Return the [X, Y] coordinate for the center point of the cell that contains the specified text.  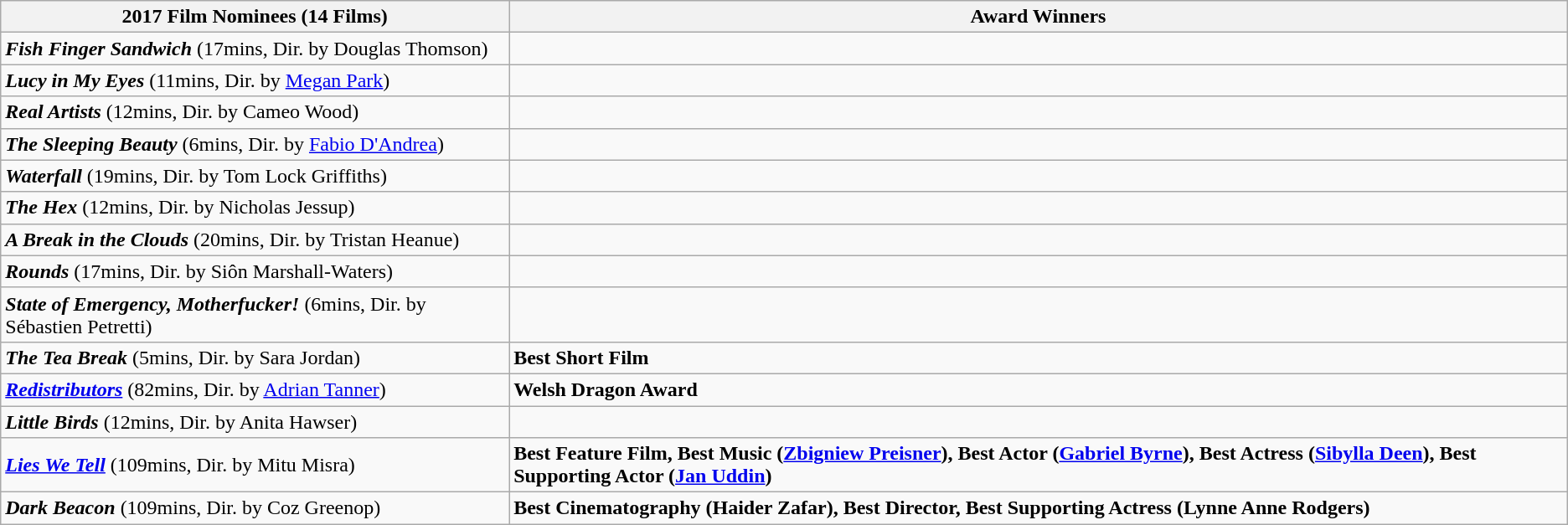
A Break in the Clouds (20mins, Dir. by Tristan Heanue) [255, 239]
The Hex (12mins, Dir. by Nicholas Jessup) [255, 208]
Best Short Film [1039, 358]
Lucy in My Eyes (11mins, Dir. by Megan Park) [255, 80]
The Sleeping Beauty (6mins, Dir. by Fabio D'Andrea) [255, 144]
Rounds (17mins, Dir. by Siôn Marshall-Waters) [255, 271]
Welsh Dragon Award [1039, 389]
Award Winners [1039, 17]
Best Feature Film, Best Music (Zbigniew Preisner), Best Actor (Gabriel Byrne), Best Actress (Sibylla Deen), Best Supporting Actor (Jan Uddin) [1039, 466]
Redistributors (82mins, Dir. by Adrian Tanner) [255, 389]
The Tea Break (5mins, Dir. by Sara Jordan) [255, 358]
State of Emergency, Motherfucker! (6mins, Dir. by Sébastien Petretti) [255, 315]
Real Artists (12mins, Dir. by Cameo Wood) [255, 112]
Little Birds (12mins, Dir. by Anita Hawser) [255, 421]
Best Cinematography (Haider Zafar), Best Director, Best Supporting Actress (Lynne Anne Rodgers) [1039, 508]
Waterfall (19mins, Dir. by Tom Lock Griffiths) [255, 176]
2017 Film Nominees (14 Films) [255, 17]
Lies We Tell (109mins, Dir. by Mitu Misra) [255, 466]
Dark Beacon (109mins, Dir. by Coz Greenop) [255, 508]
Fish Finger Sandwich (17mins, Dir. by Douglas Thomson) [255, 49]
